Scan for the cell matching the given text and deliver its [x, y] coordinate at center. 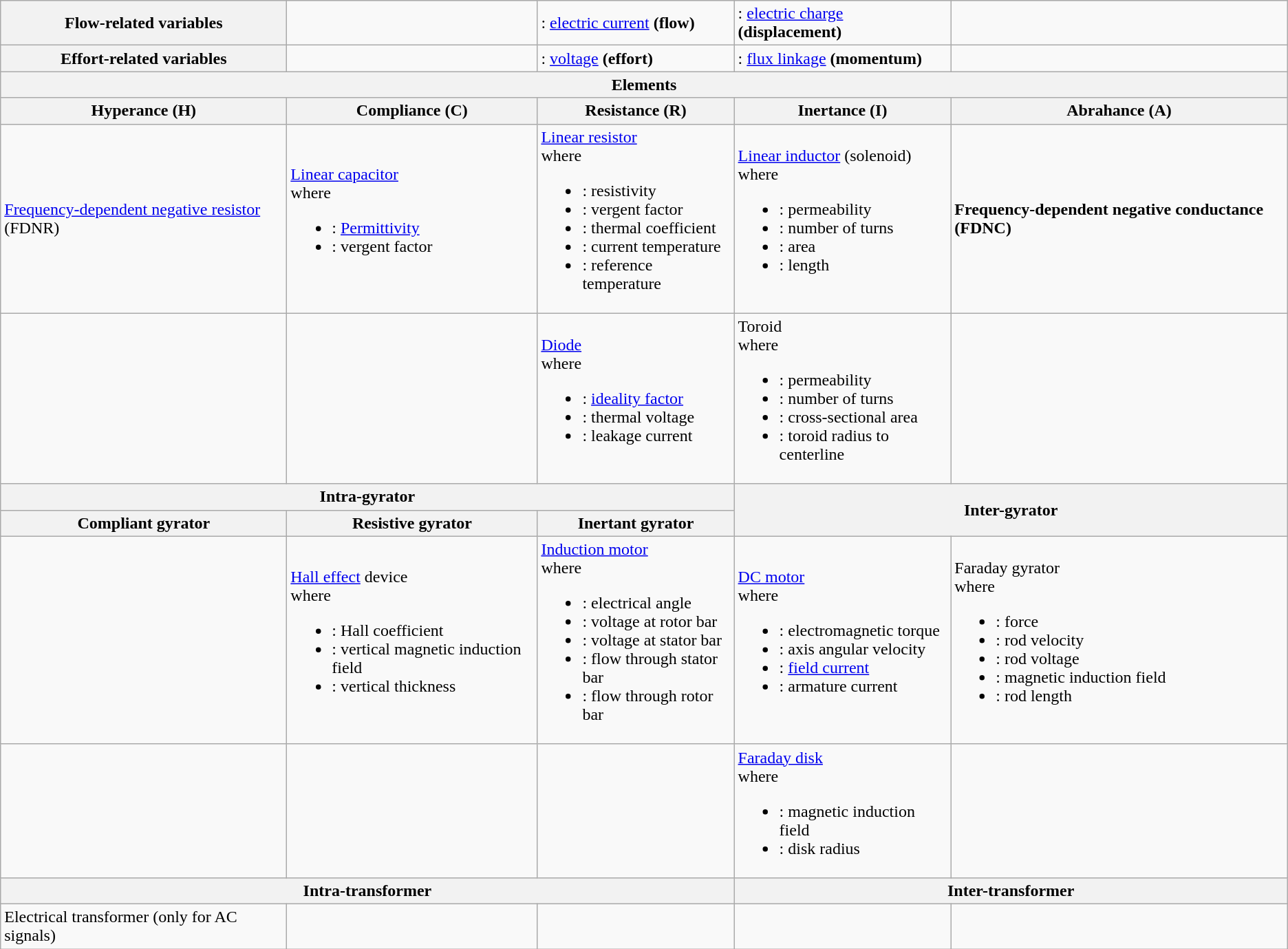
Resistive gyrator [412, 523]
: electric current (flow) [636, 23]
Hall effect device where: Hall coefficient: vertical magnetic induction field: vertical thickness [412, 640]
Compliance (C) [412, 111]
Hyperance (H) [144, 111]
Linear inductor (solenoid) where: permeability: number of turns: area: length [842, 219]
Faraday disk where: magnetic induction field: disk radius [842, 811]
Effort-related variables [144, 58]
Diode where: ideality factor: thermal voltage: leakage current [636, 398]
Inter-transformer [1011, 891]
Resistance (R) [636, 111]
: electric charge (displacement) [842, 23]
Flow-related variables [144, 23]
Compliant gyrator [144, 523]
Inertant gyrator [636, 523]
: flux linkage (momentum) [842, 58]
Electrical transformer (only for AC signals) [144, 926]
Faraday gyrator where: force: rod velocity: rod voltage: magnetic induction field: rod length [1119, 640]
: voltage (effort) [636, 58]
Toroid where: permeability: number of turns: cross-sectional area: toroid radius to centerline [842, 398]
Frequency-dependent negative conductance (FDNC) [1119, 219]
Induction motor where: electrical angle: voltage at rotor bar: voltage at stator bar: flow through stator bar: flow through rotor bar [636, 640]
DC motor where: electromagnetic torque: axis angular velocity: field current: armature current [842, 640]
Elements [644, 85]
Intra-transformer [367, 891]
Linear resistor where: resistivity: vergent factor: thermal coefficient: current temperature: reference temperature [636, 219]
Intra-gyrator [367, 497]
Inertance (I) [842, 111]
Abrahance (A) [1119, 111]
Linear capacitor where: Permittivity: vergent factor [412, 219]
Frequency-dependent negative resistor (FDNR) [144, 219]
Inter-gyrator [1011, 510]
